Return the (X, Y) coordinate for the center point of the cell that contains the specified text.  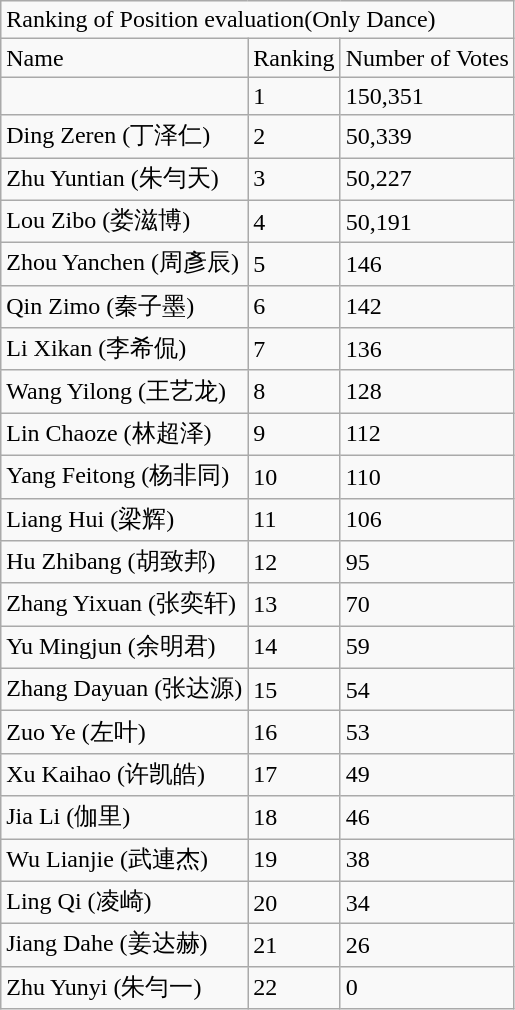
50,339 (427, 136)
50,227 (427, 180)
21 (294, 946)
11 (294, 520)
Lou Zibo (娄滋博) (124, 222)
146 (427, 264)
12 (294, 562)
Yang Feitong (杨非同) (124, 476)
46 (427, 818)
Ranking of Position evaluation(Only Dance) (258, 20)
50,191 (427, 222)
Lin Chaoze (林超泽) (124, 434)
Li Xikan (李希侃) (124, 350)
38 (427, 860)
18 (294, 818)
26 (427, 946)
5 (294, 264)
10 (294, 476)
Zhang Yixuan (张奕轩) (124, 604)
34 (427, 902)
3 (294, 180)
Liang Hui (梁辉) (124, 520)
16 (294, 732)
Jia Li (伽里) (124, 818)
106 (427, 520)
110 (427, 476)
Ding Zeren (丁泽仁) (124, 136)
53 (427, 732)
9 (294, 434)
128 (427, 392)
13 (294, 604)
Xu Kaihao (许凯皓) (124, 774)
20 (294, 902)
54 (427, 690)
Zhang Dayuan (张达源) (124, 690)
4 (294, 222)
2 (294, 136)
Name (124, 58)
8 (294, 392)
6 (294, 306)
Zhu Yunyi (朱勻一) (124, 988)
Number of Votes (427, 58)
15 (294, 690)
Zhu Yuntian (朱勻天) (124, 180)
59 (427, 648)
Qin Zimo (秦子墨) (124, 306)
14 (294, 648)
22 (294, 988)
1 (294, 96)
0 (427, 988)
Yu Mingjun (余明君) (124, 648)
112 (427, 434)
Ling Qi (凌崎) (124, 902)
Jiang Dahe (姜达赫) (124, 946)
19 (294, 860)
7 (294, 350)
Zhou Yanchen (周彥辰) (124, 264)
17 (294, 774)
Zuo Ye (左叶) (124, 732)
Wu Lianjie (武連杰) (124, 860)
49 (427, 774)
95 (427, 562)
136 (427, 350)
150,351 (427, 96)
70 (427, 604)
Ranking (294, 58)
Wang Yilong (王艺龙) (124, 392)
Hu Zhibang (胡致邦) (124, 562)
142 (427, 306)
